Provide the [x, y] coordinate of the cell's center where the given text is located.  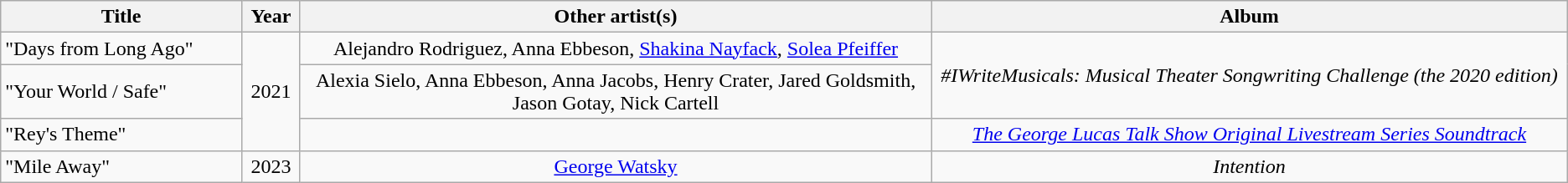
Intention [1250, 166]
2021 [271, 92]
2023 [271, 166]
Alejandro Rodriguez, Anna Ebbeson, Shakina Nayfack, Solea Pfeiffer [615, 48]
"Days from Long Ago" [121, 48]
"Your World / Safe" [121, 92]
Alexia Sielo, Anna Ebbeson, Anna Jacobs, Henry Crater, Jared Goldsmith, Jason Gotay, Nick Cartell [615, 92]
Other artist(s) [615, 17]
Year [271, 17]
George Watsky [615, 166]
"Mile Away" [121, 166]
#IWriteMusicals: Musical Theater Songwriting Challenge (the 2020 edition) [1250, 75]
Album [1250, 17]
"Rey's Theme" [121, 135]
The George Lucas Talk Show Original Livestream Series Soundtrack [1250, 135]
Title [121, 17]
